Find where the given text appears and provide that cell's center as (x, y) coordinate. 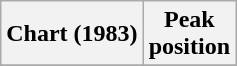
Chart (1983) (72, 34)
Peakposition (189, 34)
